Provide the (X, Y) coordinate of the cell's center where the given text is located.  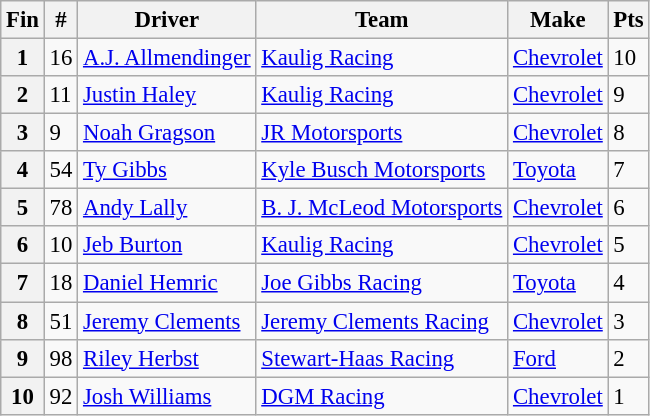
Fin (23, 20)
51 (60, 321)
Jeremy Clements Racing (382, 321)
B. J. McLeod Motorsports (382, 208)
92 (60, 396)
Driver (167, 20)
18 (60, 283)
Justin Haley (167, 95)
98 (60, 358)
Ford (558, 358)
Pts (628, 20)
54 (60, 170)
DGM Racing (382, 396)
Noah Gragson (167, 133)
Kyle Busch Motorsports (382, 170)
Ty Gibbs (167, 170)
JR Motorsports (382, 133)
Joe Gibbs Racing (382, 283)
# (60, 20)
Andy Lally (167, 208)
Team (382, 20)
Make (558, 20)
16 (60, 58)
Josh Williams (167, 396)
11 (60, 95)
78 (60, 208)
A.J. Allmendinger (167, 58)
Daniel Hemric (167, 283)
Riley Herbst (167, 358)
Jeremy Clements (167, 321)
Jeb Burton (167, 245)
Stewart-Haas Racing (382, 358)
